Scan for the cell matching the given text and deliver its [x, y] coordinate at center. 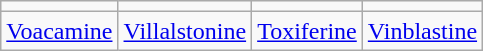
Voacamine [60, 31]
Vinblastine [422, 31]
Villalstonine [185, 31]
Toxiferine [308, 31]
